Find where the given text appears and provide that cell's center as [X, Y] coordinate. 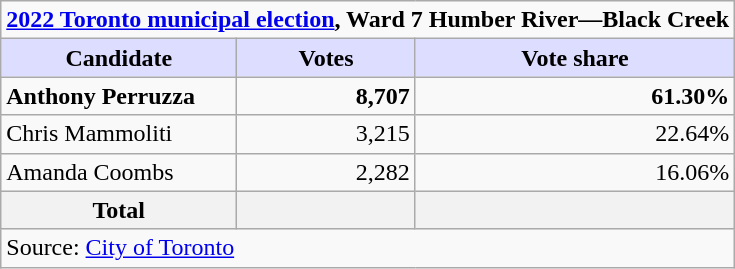
22.64% [574, 134]
Chris Mammoliti [119, 134]
Votes [326, 58]
Anthony Perruzza [119, 96]
3,215 [326, 134]
2022 Toronto municipal election, Ward 7 Humber River—Black Creek [368, 20]
Candidate [119, 58]
Vote share [574, 58]
8,707 [326, 96]
2,282 [326, 172]
Total [119, 210]
16.06% [574, 172]
Source: City of Toronto [368, 248]
Amanda Coombs [119, 172]
61.30% [574, 96]
